Extract the [X, Y] coordinate from the center of the cell holding the provided text.  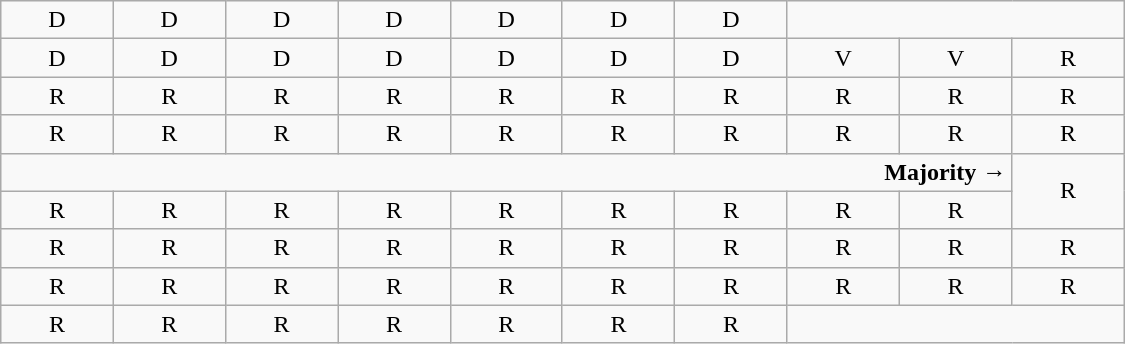
Majority → [506, 172]
